From the cell containing the given text, extract its center point as [X, Y] coordinate. 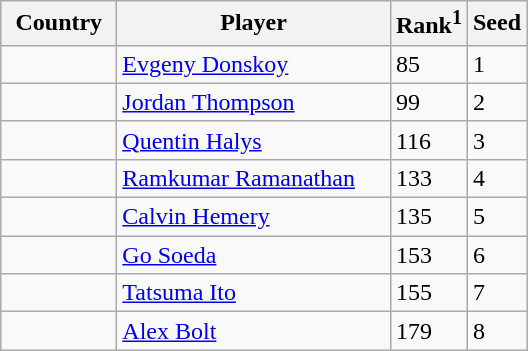
Rank1 [428, 24]
Calvin Hemery [254, 217]
Go Soeda [254, 255]
Country [59, 24]
116 [428, 140]
Jordan Thompson [254, 102]
4 [496, 178]
Ramkumar Ramanathan [254, 178]
99 [428, 102]
6 [496, 255]
5 [496, 217]
7 [496, 293]
Player [254, 24]
Quentin Halys [254, 140]
85 [428, 64]
Tatsuma Ito [254, 293]
135 [428, 217]
1 [496, 64]
Evgeny Donskoy [254, 64]
2 [496, 102]
3 [496, 140]
8 [496, 331]
Seed [496, 24]
179 [428, 331]
Alex Bolt [254, 331]
153 [428, 255]
155 [428, 293]
133 [428, 178]
